Pinpoint the cell where the given text exists, returning its [x, y] midpoint coordinate. 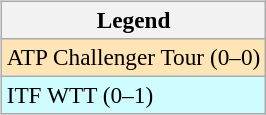
ITF WTT (0–1) [133, 95]
ATP Challenger Tour (0–0) [133, 57]
Legend [133, 20]
